Search for the cell housing the specified text and yield its (x, y) center coordinate. 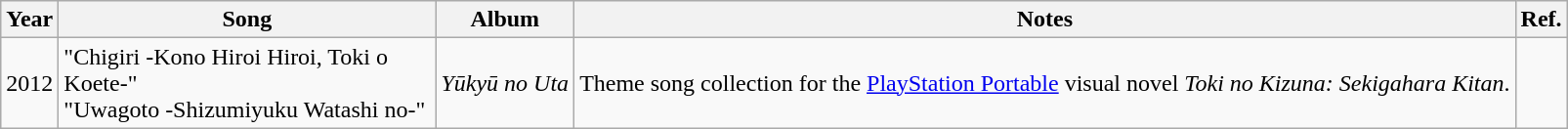
Theme song collection for the PlayStation Portable visual novel Toki no Kizuna: Sekigahara Kitan. (1045, 83)
Notes (1045, 20)
Ref. (1542, 20)
"Chigiri -Kono Hiroi Hiroi, Toki o Koete-""Uwagoto -Shizumiyuku Watashi no-" (247, 83)
Song (247, 20)
Album (505, 20)
2012 (29, 83)
Year (29, 20)
Yūkyū no Uta (505, 83)
